Extract the (X, Y) coordinate from the center of the cell holding the provided text.  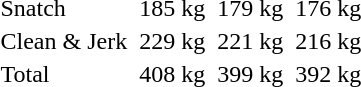
229 kg (172, 41)
221 kg (250, 41)
